Output the [x, y] coordinate of the center of the cell containing the given text.  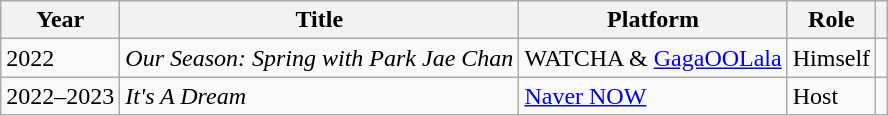
Himself [831, 58]
It's A Dream [320, 96]
Host [831, 96]
Platform [653, 20]
Role [831, 20]
Year [60, 20]
Title [320, 20]
Our Season: Spring with Park Jae Chan [320, 58]
2022–2023 [60, 96]
2022 [60, 58]
Naver NOW [653, 96]
WATCHA & GagaOOLala [653, 58]
